Provide the (X, Y) coordinate of the cell's center where the given text is located.  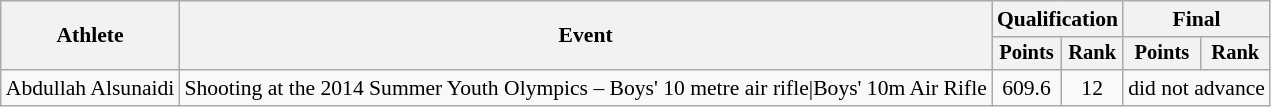
609.6 (1026, 88)
Qualification (1058, 19)
Abdullah Alsunaidi (90, 88)
Shooting at the 2014 Summer Youth Olympics – Boys' 10 metre air rifle|Boys' 10m Air Rifle (585, 88)
Athlete (90, 36)
12 (1092, 88)
did not advance (1196, 88)
Final (1196, 19)
Event (585, 36)
